Locate the cell with the specified text and output its [X, Y] center coordinate. 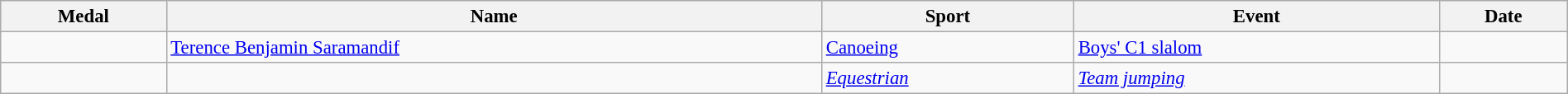
Sport [948, 16]
Team jumping [1256, 78]
Boys' C1 slalom [1256, 48]
Date [1503, 16]
Name [494, 16]
Equestrian [948, 78]
Canoeing [948, 48]
Event [1256, 16]
Terence Benjamin Saramandif [494, 48]
Medal [84, 16]
